Capture the cell that displays the provided text and extract its [x, y] central coordinate. 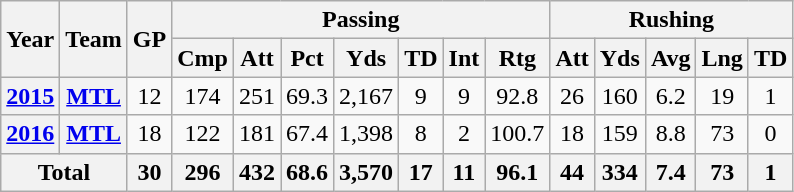
159 [620, 134]
67.4 [308, 134]
68.6 [308, 172]
Team [94, 39]
12 [149, 96]
11 [464, 172]
69.3 [308, 96]
2,167 [366, 96]
Avg [670, 58]
Cmp [203, 58]
30 [149, 172]
2015 [30, 96]
6.2 [670, 96]
8 [421, 134]
19 [722, 96]
181 [256, 134]
GP [149, 39]
Total [64, 172]
1,398 [366, 134]
Int [464, 58]
92.8 [518, 96]
26 [572, 96]
Year [30, 39]
100.7 [518, 134]
Rtg [518, 58]
122 [203, 134]
3,570 [366, 172]
432 [256, 172]
160 [620, 96]
Pct [308, 58]
Lng [722, 58]
Passing [361, 20]
334 [620, 172]
2 [464, 134]
296 [203, 172]
8.8 [670, 134]
174 [203, 96]
Rushing [672, 20]
44 [572, 172]
0 [770, 134]
251 [256, 96]
17 [421, 172]
96.1 [518, 172]
2016 [30, 134]
7.4 [670, 172]
